Find where the given text appears and provide that cell's center as [X, Y] coordinate. 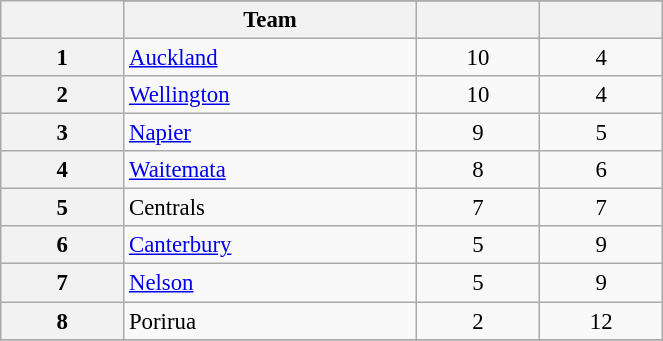
12 [602, 321]
Centrals [270, 208]
Wellington [270, 95]
Nelson [270, 283]
3 [62, 133]
Napier [270, 133]
Waitemata [270, 170]
Porirua [270, 321]
Team [270, 20]
Canterbury [270, 245]
1 [62, 58]
Auckland [270, 58]
